Pinpoint the cell where the given text exists, returning its [X, Y] midpoint coordinate. 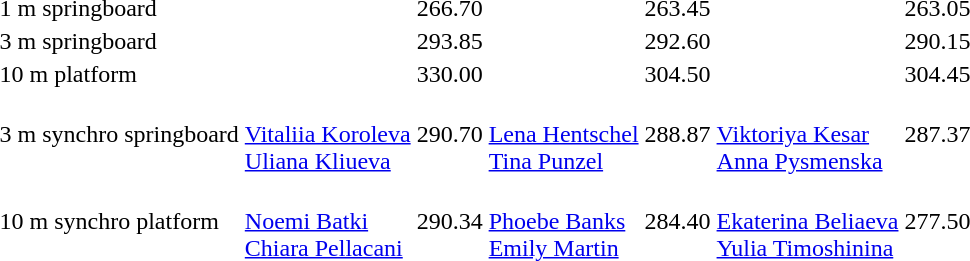
288.87 [678, 134]
Vitaliia KorolevaUliana Kliueva [328, 134]
304.50 [678, 74]
292.60 [678, 41]
293.85 [450, 41]
Viktoriya KesarAnna Pysmenska [808, 134]
290.70 [450, 134]
330.00 [450, 74]
Lena HentschelTina Punzel [564, 134]
